Detect which cell encompasses the target text, then output its [x, y] center coordinate. 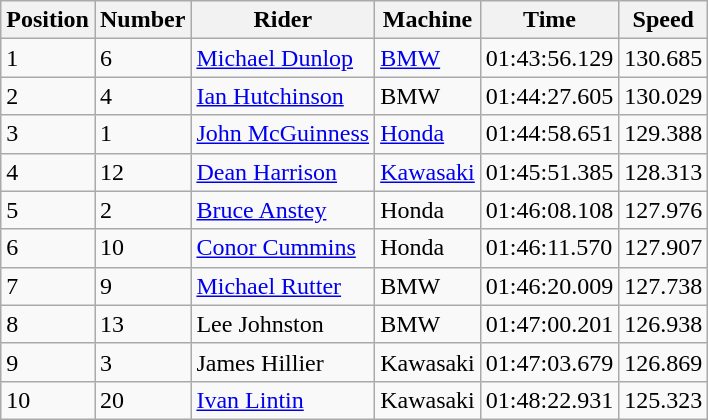
Bruce Anstey [283, 210]
Lee Johnston [283, 324]
Ivan Lintin [283, 400]
Time [549, 20]
12 [142, 172]
129.388 [664, 134]
Ian Hutchinson [283, 96]
01:46:20.009 [549, 286]
127.976 [664, 210]
01:45:51.385 [549, 172]
01:44:27.605 [549, 96]
01:47:00.201 [549, 324]
130.029 [664, 96]
01:44:58.651 [549, 134]
Conor Cummins [283, 248]
Number [142, 20]
01:43:56.129 [549, 58]
Machine [428, 20]
01:46:08.108 [549, 210]
126.938 [664, 324]
20 [142, 400]
Michael Rutter [283, 286]
130.685 [664, 58]
Speed [664, 20]
7 [48, 286]
5 [48, 210]
Michael Dunlop [283, 58]
Dean Harrison [283, 172]
13 [142, 324]
Position [48, 20]
01:47:03.679 [549, 362]
8 [48, 324]
James Hillier [283, 362]
125.323 [664, 400]
01:46:11.570 [549, 248]
01:48:22.931 [549, 400]
128.313 [664, 172]
John McGuinness [283, 134]
Rider [283, 20]
127.907 [664, 248]
126.869 [664, 362]
127.738 [664, 286]
